Return the [x, y] coordinate for the center point of the cell that contains the specified text.  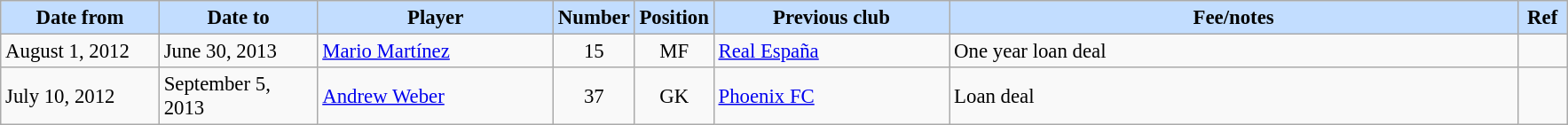
Previous club [831, 18]
June 30, 2013 [238, 51]
Player [436, 18]
Position [674, 18]
Number [595, 18]
MF [674, 51]
Date to [238, 18]
Ref [1542, 18]
Andrew Weber [436, 96]
Mario Martínez [436, 51]
GK [674, 96]
37 [595, 96]
Loan deal [1233, 96]
September 5, 2013 [238, 96]
15 [595, 51]
July 10, 2012 [80, 96]
Phoenix FC [831, 96]
Date from [80, 18]
One year loan deal [1233, 51]
August 1, 2012 [80, 51]
Fee/notes [1233, 18]
Real España [831, 51]
